Search for the cell housing the specified text and yield its (X, Y) center coordinate. 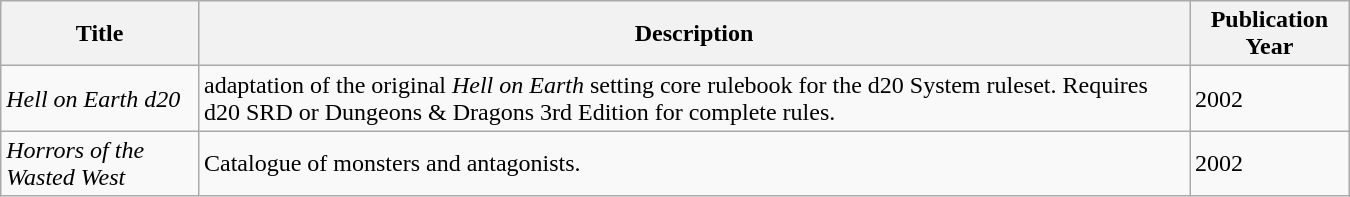
Catalogue of monsters and antagonists. (694, 164)
Horrors of the Wasted West (100, 164)
Publication Year (1270, 34)
Description (694, 34)
Hell on Earth d20 (100, 98)
Title (100, 34)
